Capture the cell that displays the provided text and extract its (X, Y) central coordinate. 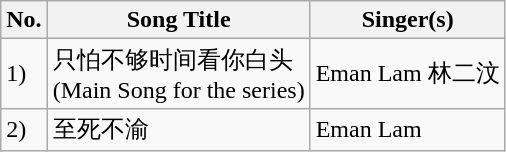
No. (24, 20)
Song Title (178, 20)
只怕不够时间看你白头 (Main Song for the series) (178, 74)
Eman Lam 林二汶 (408, 74)
至死不渝 (178, 130)
Eman Lam (408, 130)
1) (24, 74)
Singer(s) (408, 20)
2) (24, 130)
